Locate the cell with the specified text and output its (X, Y) center coordinate. 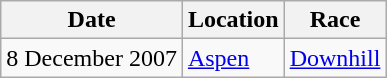
Race (335, 20)
Downhill (335, 58)
Aspen (233, 58)
8 December 2007 (92, 58)
Location (233, 20)
Date (92, 20)
